Extract the [X, Y] coordinate from the center of the cell holding the provided text.  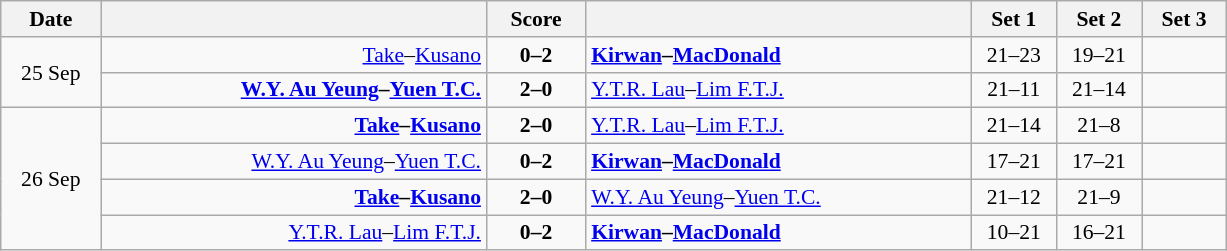
Date [51, 19]
Score [536, 19]
16–21 [1098, 233]
Set 2 [1098, 19]
21–8 [1098, 126]
21–12 [1014, 197]
21–23 [1014, 55]
25 Sep [51, 72]
21–9 [1098, 197]
10–21 [1014, 233]
19–21 [1098, 55]
21–11 [1014, 90]
26 Sep [51, 179]
Set 1 [1014, 19]
Set 3 [1184, 19]
